Search for the cell housing the specified text and yield its [x, y] center coordinate. 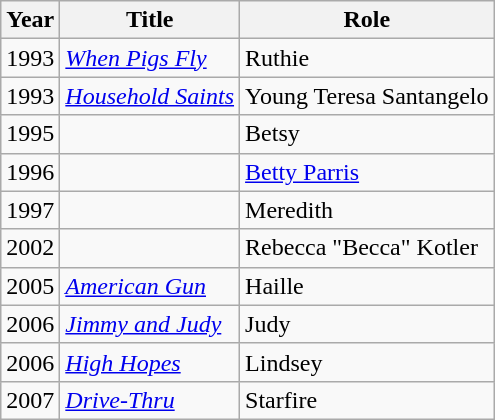
Meredith [367, 210]
1995 [30, 134]
1997 [30, 210]
Starfire [367, 400]
Judy [367, 324]
Drive-Thru [150, 400]
2002 [30, 248]
Title [150, 20]
Household Saints [150, 96]
Lindsey [367, 362]
High Hopes [150, 362]
1996 [30, 172]
2007 [30, 400]
Betty Parris [367, 172]
Young Teresa Santangelo [367, 96]
Rebecca "Becca" Kotler [367, 248]
2005 [30, 286]
Betsy [367, 134]
Haille [367, 286]
Jimmy and Judy [150, 324]
Role [367, 20]
American Gun [150, 286]
Ruthie [367, 58]
When Pigs Fly [150, 58]
Year [30, 20]
